Capture the cell that displays the provided text and extract its (X, Y) central coordinate. 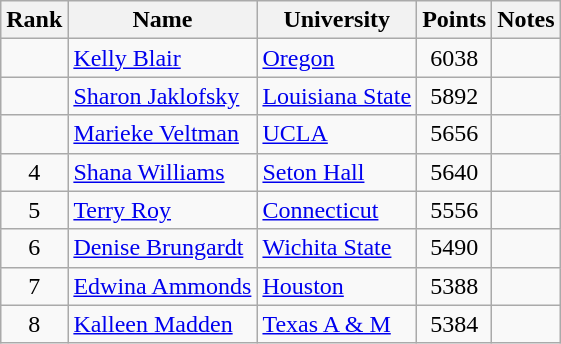
Seton Hall (337, 172)
5 (34, 210)
Texas A & M (337, 324)
Edwina Ammonds (162, 286)
5656 (454, 134)
Louisiana State (337, 96)
Points (454, 20)
Name (162, 20)
5384 (454, 324)
Connecticut (337, 210)
Kelly Blair (162, 58)
Shana Williams (162, 172)
University (337, 20)
Terry Roy (162, 210)
Sharon Jaklofsky (162, 96)
5640 (454, 172)
4 (34, 172)
Wichita State (337, 248)
8 (34, 324)
6038 (454, 58)
5892 (454, 96)
Denise Brungardt (162, 248)
7 (34, 286)
Notes (526, 20)
Rank (34, 20)
5556 (454, 210)
5388 (454, 286)
Marieke Veltman (162, 134)
Houston (337, 286)
5490 (454, 248)
Kalleen Madden (162, 324)
UCLA (337, 134)
6 (34, 248)
Oregon (337, 58)
